Locate the cell with the specified text and output its [X, Y] center coordinate. 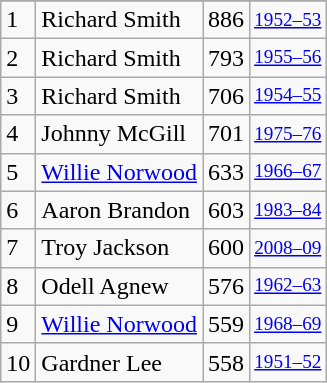
633 [226, 172]
706 [226, 96]
6 [18, 210]
1 [18, 20]
701 [226, 134]
1962–63 [288, 286]
1966–67 [288, 172]
Odell Agnew [120, 286]
1955–56 [288, 58]
Gardner Lee [120, 362]
603 [226, 210]
600 [226, 248]
Johnny McGill [120, 134]
5 [18, 172]
1954–55 [288, 96]
Troy Jackson [120, 248]
4 [18, 134]
1951–52 [288, 362]
793 [226, 58]
576 [226, 286]
3 [18, 96]
886 [226, 20]
2 [18, 58]
1968–69 [288, 324]
2008–09 [288, 248]
1975–76 [288, 134]
1952–53 [288, 20]
9 [18, 324]
10 [18, 362]
558 [226, 362]
8 [18, 286]
1983–84 [288, 210]
559 [226, 324]
Aaron Brandon [120, 210]
7 [18, 248]
